Provide the [X, Y] coordinate of the cell's center where the given text is located.  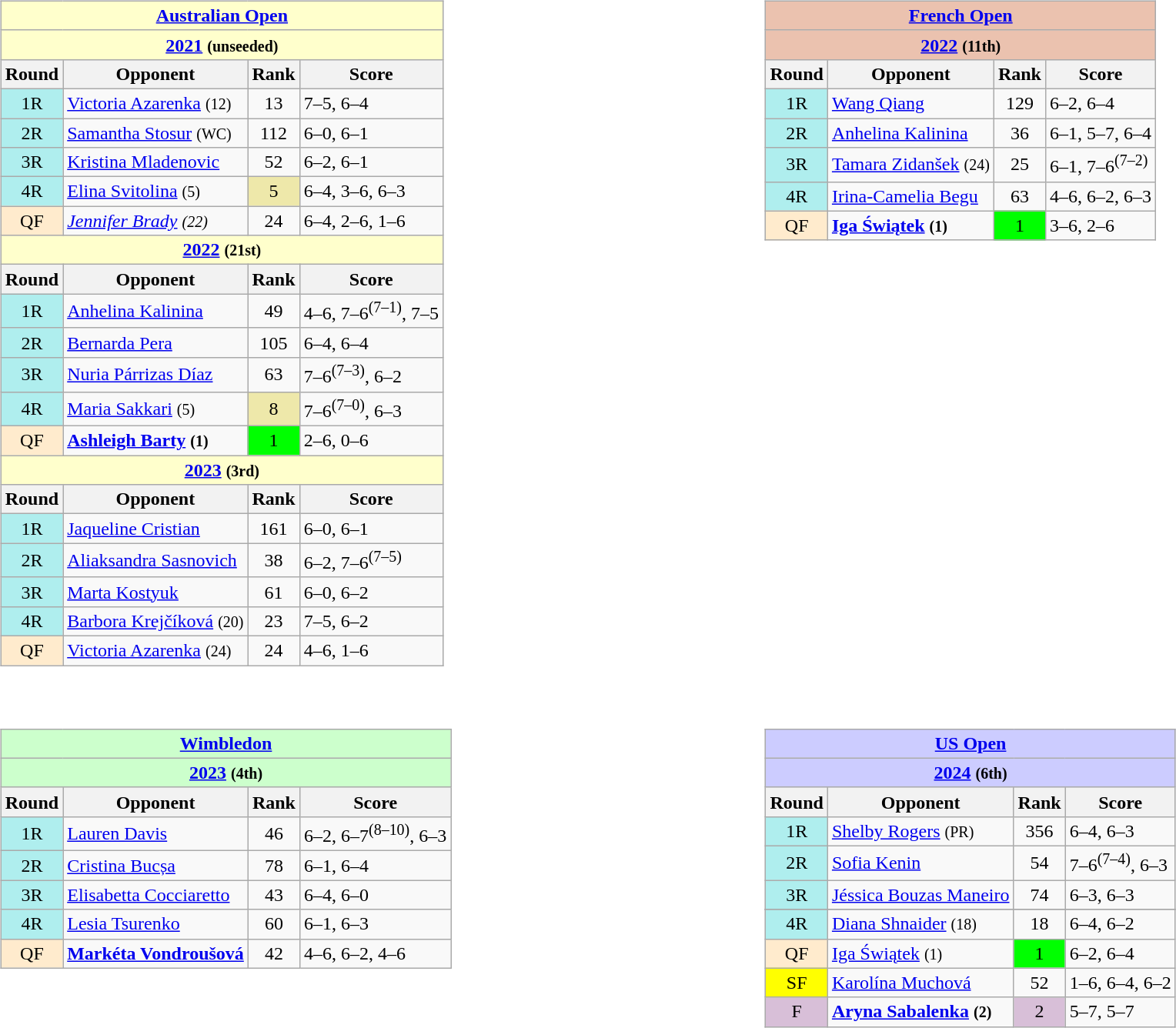
23 [274, 621]
Wimbledon [226, 743]
13 [274, 103]
105 [274, 342]
French Open [961, 15]
Bernarda Pera [155, 342]
78 [274, 866]
Sofia Kenin [920, 863]
Elisabetta Cocciaretto [155, 895]
6–4, 2–6, 1–6 [371, 221]
5 [274, 192]
Lesia Tsurenko [155, 924]
2021 (unseeded) [222, 45]
61 [274, 592]
Ashleigh Barty (1) [155, 441]
US Open [971, 743]
6–4, 6–3 [1121, 831]
4–6, 1–6 [371, 651]
2022 (21st) [222, 250]
42 [274, 953]
Irina-Camelia Begu [910, 196]
6–4, 6–2 [1121, 924]
Marta Kostyuk [155, 592]
4–6, 6–2, 4–6 [375, 953]
112 [274, 133]
6–1, 6–4 [375, 866]
46 [274, 834]
F [797, 1012]
43 [274, 895]
6–2, 6–7(8–10), 6–3 [375, 834]
6–2, 6–1 [371, 162]
38 [274, 560]
6–1, 5–7, 6–4 [1101, 133]
Karolína Muchová [920, 983]
Diana Shnaider (18) [920, 924]
7–6(7–3), 6–2 [371, 374]
356 [1039, 831]
Cristina Bucșa [155, 866]
6–2, 7–6(7–5) [371, 560]
25 [1019, 165]
Victoria Azarenka (24) [155, 651]
Lauren Davis [155, 834]
2–6, 0–6 [371, 441]
2 [1039, 1012]
6–3, 6–3 [1121, 895]
60 [274, 924]
2023 (4th) [226, 773]
Jaqueline Cristian [155, 529]
36 [1019, 133]
Elina Svitolina (5) [155, 192]
54 [1039, 863]
Jennifer Brady (22) [155, 221]
6–4, 3–6, 6–3 [371, 192]
74 [1039, 895]
Wang Qiang [910, 103]
1–6, 6–4, 6–2 [1121, 983]
7–6(7–0), 6–3 [371, 409]
3–6, 2–6 [1101, 225]
129 [1019, 103]
7–5, 6–2 [371, 621]
6–4, 6–4 [371, 342]
Shelby Rogers (PR) [920, 831]
Barbora Krejčíková (20) [155, 621]
2023 (3rd) [222, 470]
161 [274, 529]
18 [1039, 924]
2022 (11th) [961, 45]
Victoria Azarenka (12) [155, 103]
4–6, 6–2, 6–3 [1101, 196]
Tamara Zidanšek (24) [910, 165]
49 [274, 311]
Jéssica Bouzas Maneiro [920, 895]
Markéta Vondroušová [155, 953]
6–1, 6–3 [375, 924]
8 [274, 409]
4–6, 7–6(7–1), 7–5 [371, 311]
Kristina Mladenovic [155, 162]
5–7, 5–7 [1121, 1012]
6–0, 6–2 [371, 592]
Nuria Párrizas Díaz [155, 374]
Samantha Stosur (WC) [155, 133]
7–5, 6–4 [371, 103]
Maria Sakkari (5) [155, 409]
6–4, 6–0 [375, 895]
2024 (6th) [971, 773]
6–1, 7–6(7–2) [1101, 165]
Aliaksandra Sasnovich [155, 560]
Australian Open [222, 15]
SF [797, 983]
Aryna Sabalenka (2) [920, 1012]
7–6(7–4), 6–3 [1121, 863]
